Identify which cell holds the provided text, then report its (x, y) central coordinate. 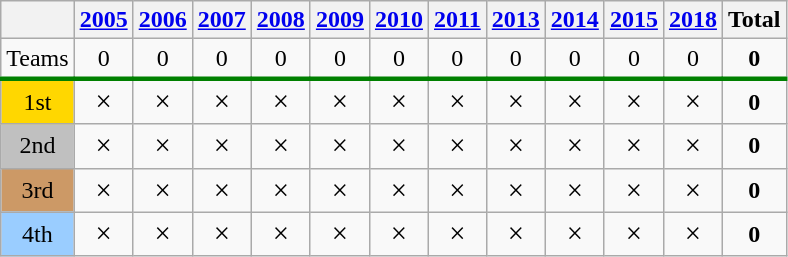
4th (38, 234)
2013 (516, 20)
2006 (162, 20)
2018 (692, 20)
1st (38, 101)
Teams (38, 59)
2011 (457, 20)
2010 (398, 20)
2015 (634, 20)
2nd (38, 146)
2009 (340, 20)
2005 (104, 20)
Total (754, 20)
2014 (574, 20)
3rd (38, 190)
2008 (280, 20)
2007 (222, 20)
